Extract the (x, y) coordinate from the center of the cell holding the provided text.  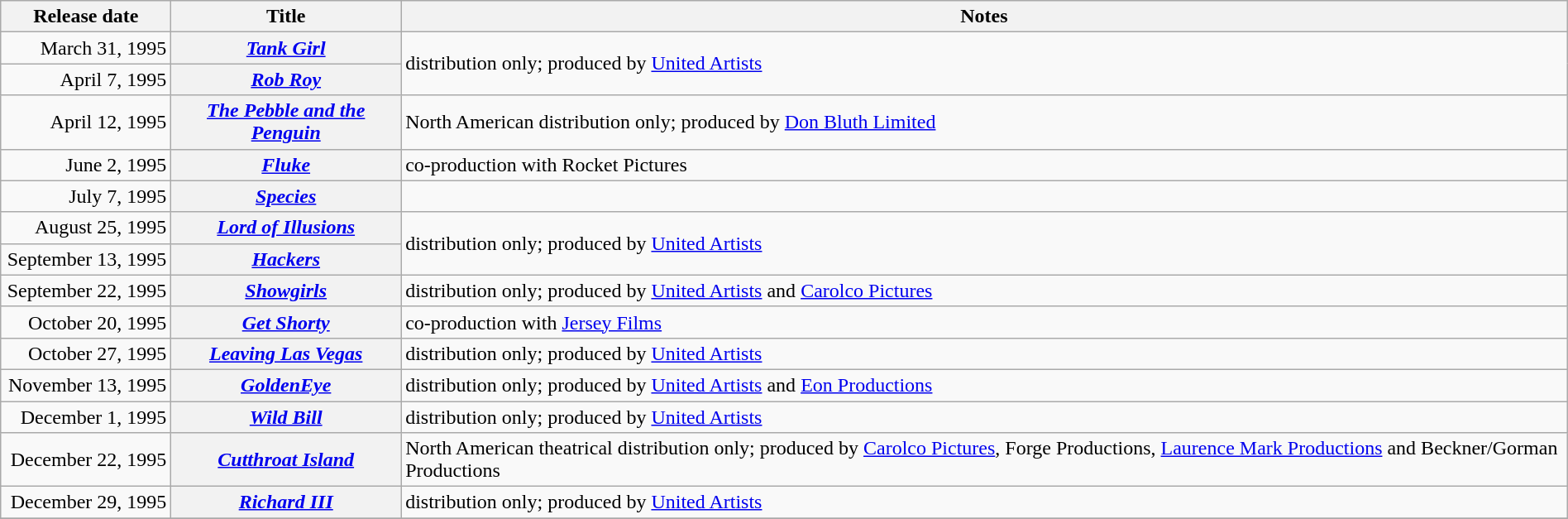
distribution only; produced by United Artists and Eon Productions (984, 385)
Rob Roy (286, 79)
Tank Girl (286, 48)
co-production with Rocket Pictures (984, 165)
Title (286, 17)
Species (286, 196)
Fluke (286, 165)
April 12, 1995 (86, 123)
Leaving Las Vegas (286, 353)
Lord of Illusions (286, 228)
July 7, 1995 (86, 196)
Release date (86, 17)
Showgirls (286, 291)
distribution only; produced by United Artists and Carolco Pictures (984, 291)
September 22, 1995 (86, 291)
co-production with Jersey Films (984, 322)
Wild Bill (286, 416)
Hackers (286, 259)
North American distribution only; produced by Don Bluth Limited (984, 123)
December 22, 1995 (86, 460)
Get Shorty (286, 322)
November 13, 1995 (86, 385)
June 2, 1995 (86, 165)
September 13, 1995 (86, 259)
GoldenEye (286, 385)
Cutthroat Island (286, 460)
The Pebble and the Penguin (286, 123)
December 29, 1995 (86, 502)
December 1, 1995 (86, 416)
Richard III (286, 502)
April 7, 1995 (86, 79)
August 25, 1995 (86, 228)
Notes (984, 17)
October 20, 1995 (86, 322)
March 31, 1995 (86, 48)
October 27, 1995 (86, 353)
